Identify which cell holds the provided text, then report its (X, Y) central coordinate. 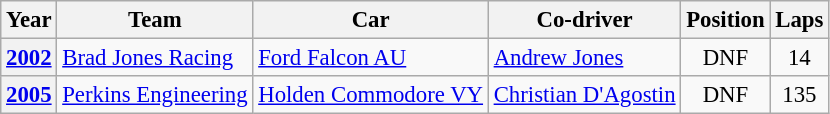
Andrew Jones (584, 58)
Holden Commodore VY (370, 95)
Laps (800, 20)
2005 (29, 95)
Christian D'Agostin (584, 95)
Year (29, 20)
Ford Falcon AU (370, 58)
Team (155, 20)
14 (800, 58)
Position (726, 20)
135 (800, 95)
2002 (29, 58)
Brad Jones Racing (155, 58)
Perkins Engineering (155, 95)
Car (370, 20)
Co-driver (584, 20)
